Search for the cell housing the specified text and yield its (X, Y) center coordinate. 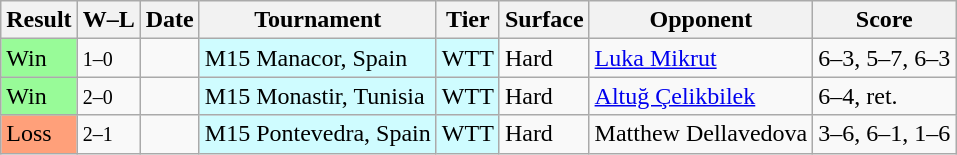
2–0 (108, 96)
Opponent (701, 20)
Score (884, 20)
1–0 (108, 58)
Tier (468, 20)
Surface (544, 20)
M15 Monastir, Tunisia (318, 96)
M15 Pontevedra, Spain (318, 134)
Loss (39, 134)
Matthew Dellavedova (701, 134)
3–6, 6–1, 1–6 (884, 134)
Tournament (318, 20)
Altuğ Çelikbilek (701, 96)
Date (170, 20)
6–3, 5–7, 6–3 (884, 58)
Result (39, 20)
M15 Manacor, Spain (318, 58)
Luka Mikrut (701, 58)
2–1 (108, 134)
6–4, ret. (884, 96)
W–L (108, 20)
